Scan for the cell matching the given text and deliver its [x, y] coordinate at center. 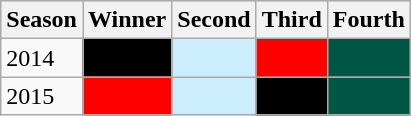
Season [42, 20]
2015 [42, 96]
Winner [126, 20]
Third [292, 20]
Fourth [368, 20]
2014 [42, 58]
Second [214, 20]
